Determine the (X, Y) coordinate at the center of the cell enclosing the given text.  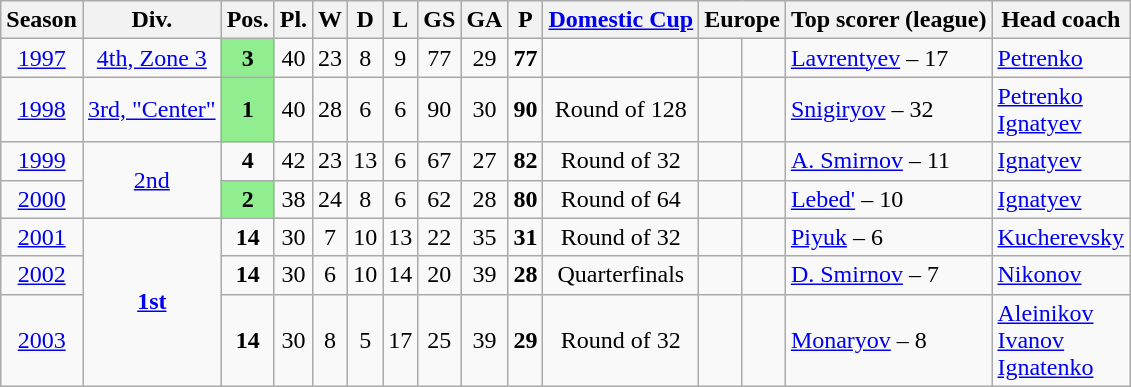
P (526, 20)
62 (440, 199)
Pl. (293, 20)
Petrenko Ignatyev (1061, 110)
Lebed' – 10 (888, 199)
3 (248, 58)
1 (248, 110)
80 (526, 199)
9 (400, 58)
2nd (152, 180)
Domestic Cup (621, 20)
Lavrentyev – 17 (888, 58)
1st (152, 302)
GA (484, 20)
Monaryov – 8 (888, 340)
Snigiryov – 32 (888, 110)
2003 (42, 340)
Head coach (1061, 20)
27 (484, 161)
2 (248, 199)
4 (248, 161)
38 (293, 199)
Nikonov (1061, 275)
5 (366, 340)
2002 (42, 275)
4th, Zone 3 (152, 58)
82 (526, 161)
GS (440, 20)
Div. (152, 20)
17 (400, 340)
24 (330, 199)
35 (484, 237)
1999 (42, 161)
31 (526, 237)
D. Smirnov – 7 (888, 275)
1998 (42, 110)
42 (293, 161)
22 (440, 237)
20 (440, 275)
D (366, 20)
Pos. (248, 20)
25 (440, 340)
1997 (42, 58)
2000 (42, 199)
Kucherevsky (1061, 237)
Piyuk – 6 (888, 237)
3rd, "Center" (152, 110)
Europe (742, 20)
Aleinikov Ivanov Ignatenko (1061, 340)
L (400, 20)
2001 (42, 237)
Petrenko (1061, 58)
Round of 64 (621, 199)
W (330, 20)
Quarterfinals (621, 275)
Season (42, 20)
Top scorer (league) (888, 20)
A. Smirnov – 11 (888, 161)
Round of 128 (621, 110)
67 (440, 161)
7 (330, 237)
